Determine the (X, Y) coordinate at the center of the cell enclosing the given text.  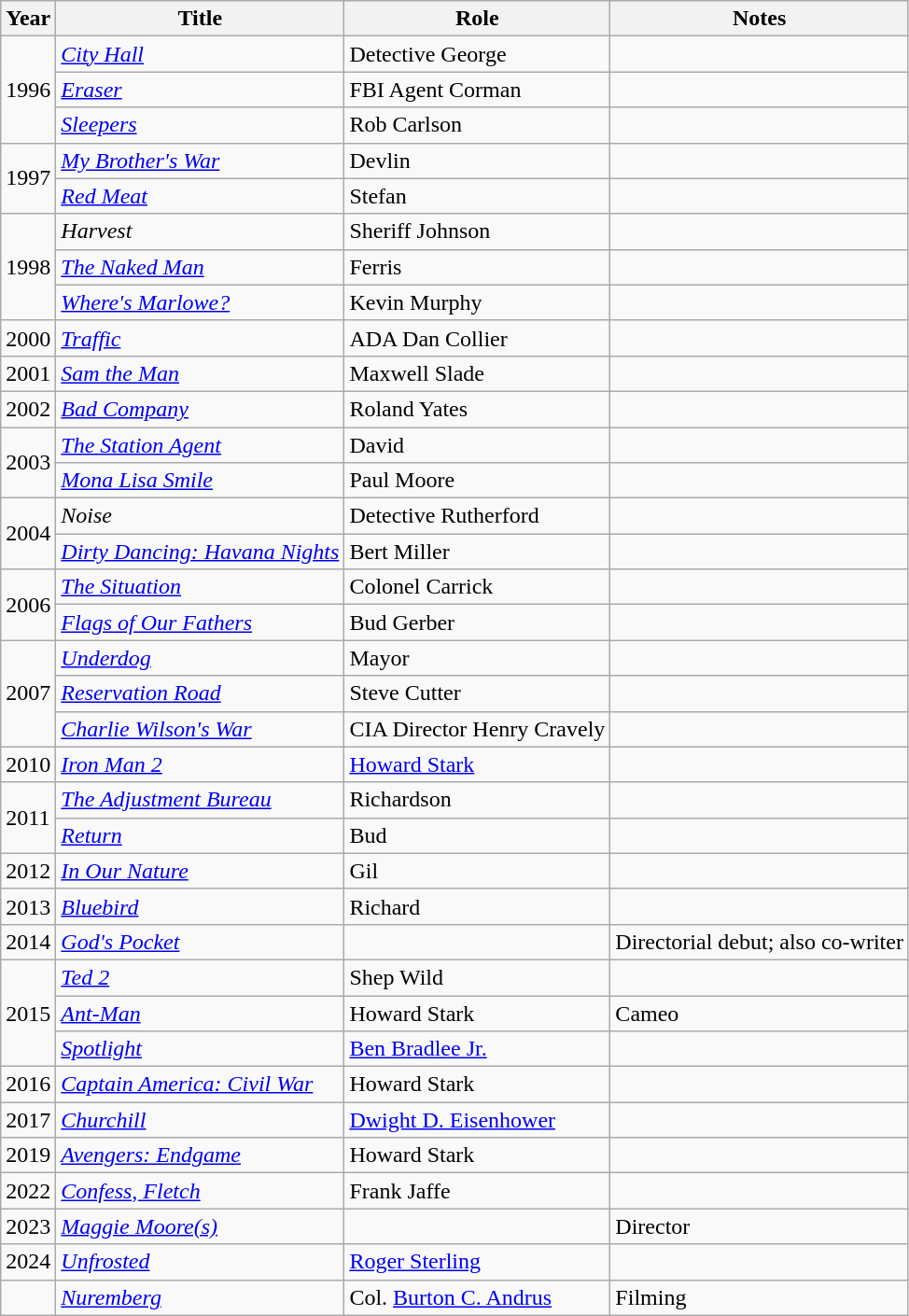
2014 (28, 942)
Harvest (200, 231)
Kevin Murphy (478, 302)
Bad Company (200, 409)
Iron Man 2 (200, 764)
2002 (28, 409)
Director (760, 1226)
2019 (28, 1155)
Where's Marlowe? (200, 302)
Maxwell Slade (478, 373)
Spotlight (200, 1049)
2001 (28, 373)
1996 (28, 90)
Ted 2 (200, 977)
Colonel Carrick (478, 587)
Col. Burton C. Andrus (478, 1297)
Frank Jaffe (478, 1191)
Nuremberg (200, 1297)
Red Meat (200, 196)
2023 (28, 1226)
1997 (28, 178)
Mona Lisa Smile (200, 481)
Steve Cutter (478, 693)
Charlie Wilson's War (200, 729)
Devlin (478, 161)
David (478, 445)
2004 (28, 534)
Dwight D. Eisenhower (478, 1120)
Cameo (760, 1013)
ADA Dan Collier (478, 338)
Avengers: Endgame (200, 1155)
Year (28, 19)
2016 (28, 1085)
Bluebird (200, 906)
The Naked Man (200, 267)
2012 (28, 871)
Dirty Dancing: Havana Nights (200, 552)
Bud Gerber (478, 623)
Maggie Moore(s) (200, 1226)
Detective Rutherford (478, 516)
Sheriff Johnson (478, 231)
Unfrosted (200, 1262)
Sleepers (200, 125)
Ben Bradlee Jr. (478, 1049)
CIA Director Henry Cravely (478, 729)
Role (478, 19)
Underdog (200, 658)
2015 (28, 1013)
Stefan (478, 196)
Eraser (200, 90)
2013 (28, 906)
Captain America: Civil War (200, 1085)
Detective George (478, 54)
City Hall (200, 54)
My Brother's War (200, 161)
In Our Nature (200, 871)
The Situation (200, 587)
Gil (478, 871)
Flags of Our Fathers (200, 623)
Confess, Fletch (200, 1191)
Noise (200, 516)
Richardson (478, 800)
2000 (28, 338)
2017 (28, 1120)
Roland Yates (478, 409)
Richard (478, 906)
Bert Miller (478, 552)
Paul Moore (478, 481)
Roger Sterling (478, 1262)
2024 (28, 1262)
Mayor (478, 658)
Bud (478, 835)
Ant-Man (200, 1013)
Churchill (200, 1120)
Shep Wild (478, 977)
Filming (760, 1297)
Directorial debut; also co-writer (760, 942)
FBI Agent Corman (478, 90)
Reservation Road (200, 693)
The Station Agent (200, 445)
Ferris (478, 267)
God's Pocket (200, 942)
Return (200, 835)
2022 (28, 1191)
2011 (28, 818)
The Adjustment Bureau (200, 800)
2006 (28, 605)
Notes (760, 19)
Rob Carlson (478, 125)
2007 (28, 693)
2010 (28, 764)
Traffic (200, 338)
1998 (28, 267)
Sam the Man (200, 373)
Title (200, 19)
2003 (28, 463)
